Return (X, Y) of the center of cell containing provided text 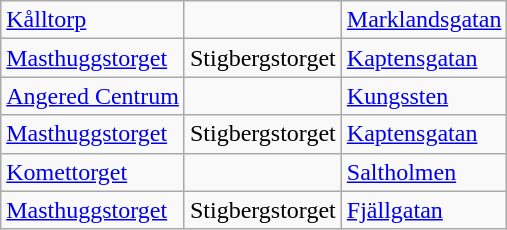
Kungssten (424, 96)
Marklandsgatan (424, 20)
Komettorget (93, 172)
Fjällgatan (424, 210)
Angered Centrum (93, 96)
Saltholmen (424, 172)
Kålltorp (93, 20)
